Search for the cell housing the specified text and yield its [X, Y] center coordinate. 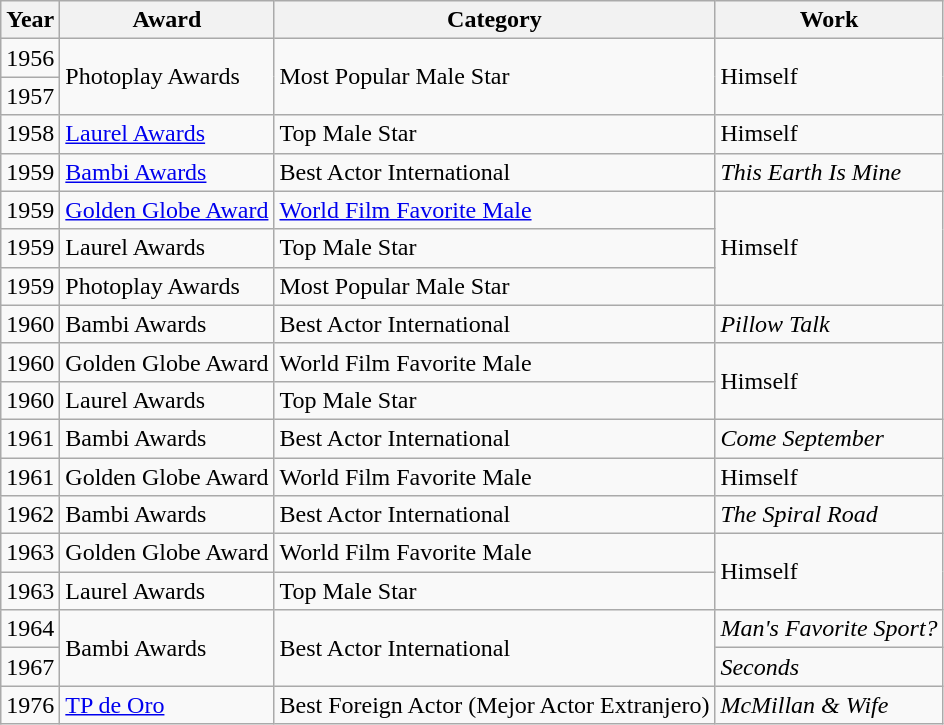
1964 [30, 629]
1958 [30, 134]
Year [30, 20]
Best Foreign Actor (Mejor Actor Extranjero) [494, 705]
McMillan & Wife [829, 705]
The Spiral Road [829, 515]
1976 [30, 705]
Pillow Talk [829, 324]
Award [167, 20]
This Earth Is Mine [829, 172]
TP de Oro [167, 705]
Seconds [829, 667]
1967 [30, 667]
1957 [30, 96]
1962 [30, 515]
Come September [829, 438]
Work [829, 20]
Category [494, 20]
1956 [30, 58]
Man's Favorite Sport? [829, 629]
